Return (X, Y) of the center of cell containing provided text 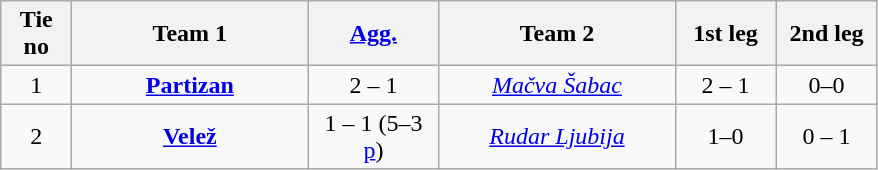
1 (36, 85)
2 (36, 136)
Partizan (190, 85)
Tie no (36, 34)
0 – 1 (826, 136)
Velež (190, 136)
Team 2 (557, 34)
1–0 (726, 136)
2nd leg (826, 34)
Mačva Šabac (557, 85)
0–0 (826, 85)
1 – 1 (5–3 p) (374, 136)
1st leg (726, 34)
Team 1 (190, 34)
Agg. (374, 34)
Rudar Ljubija (557, 136)
